Capture the cell that displays the provided text and extract its (x, y) central coordinate. 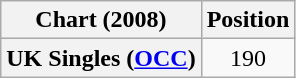
Position (248, 20)
UK Singles (OCC) (101, 58)
190 (248, 58)
Chart (2008) (101, 20)
